Detect which cell encompasses the target text, then output its [x, y] center coordinate. 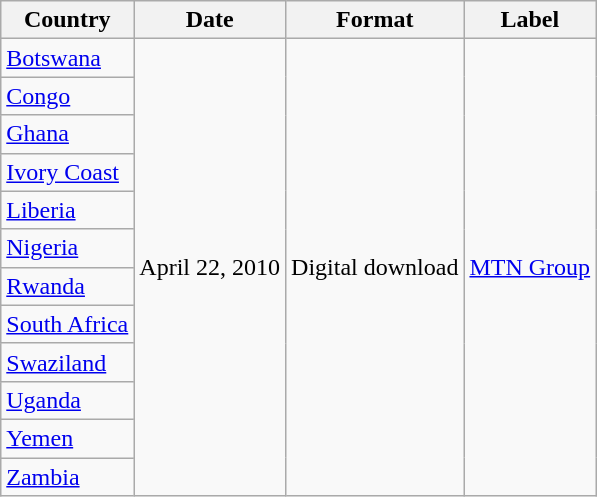
Digital download [375, 268]
Yemen [68, 438]
Ivory Coast [68, 172]
Nigeria [68, 248]
Label [530, 20]
April 22, 2010 [210, 268]
Uganda [68, 400]
Liberia [68, 210]
Ghana [68, 134]
Swaziland [68, 362]
Rwanda [68, 286]
South Africa [68, 324]
MTN Group [530, 268]
Zambia [68, 477]
Botswana [68, 58]
Country [68, 20]
Format [375, 20]
Congo [68, 96]
Date [210, 20]
